Detect which cell encompasses the target text, then output its (x, y) center coordinate. 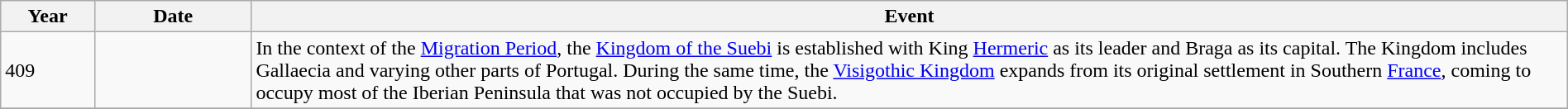
Event (910, 17)
Year (48, 17)
409 (48, 70)
Date (172, 17)
